Identify which cell holds the provided text, then report its [X, Y] central coordinate. 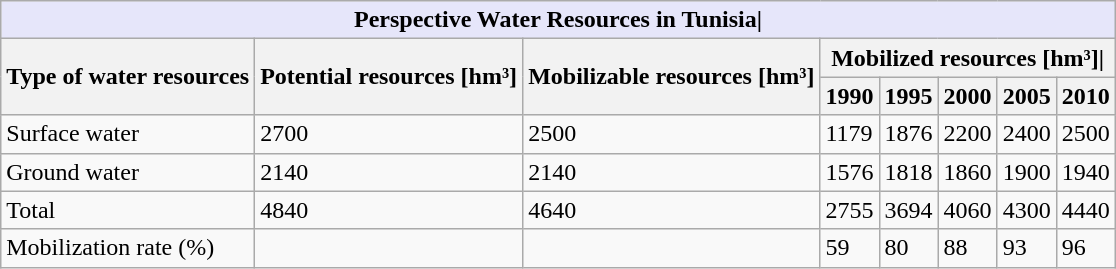
2000 [968, 96]
4060 [968, 210]
Mobilized resources [hm³]| [968, 58]
1860 [968, 172]
Type of water resources [128, 77]
96 [1086, 248]
Perspective Water Resources in Tunisia| [558, 20]
2010 [1086, 96]
4300 [1026, 210]
4440 [1086, 210]
93 [1026, 248]
3694 [908, 210]
Ground water [128, 172]
4840 [389, 210]
2700 [389, 134]
Surface water [128, 134]
2400 [1026, 134]
2755 [850, 210]
80 [908, 248]
4640 [672, 210]
1576 [850, 172]
Mobilization rate (%) [128, 248]
1900 [1026, 172]
1818 [908, 172]
Potential resources [hm³] [389, 77]
88 [968, 248]
59 [850, 248]
1990 [850, 96]
1940 [1086, 172]
2005 [1026, 96]
1876 [908, 134]
Mobilizable resources [hm³] [672, 77]
Total [128, 210]
1179 [850, 134]
2200 [968, 134]
1995 [908, 96]
